Pinpoint the cell where the given text exists, returning its (x, y) midpoint coordinate. 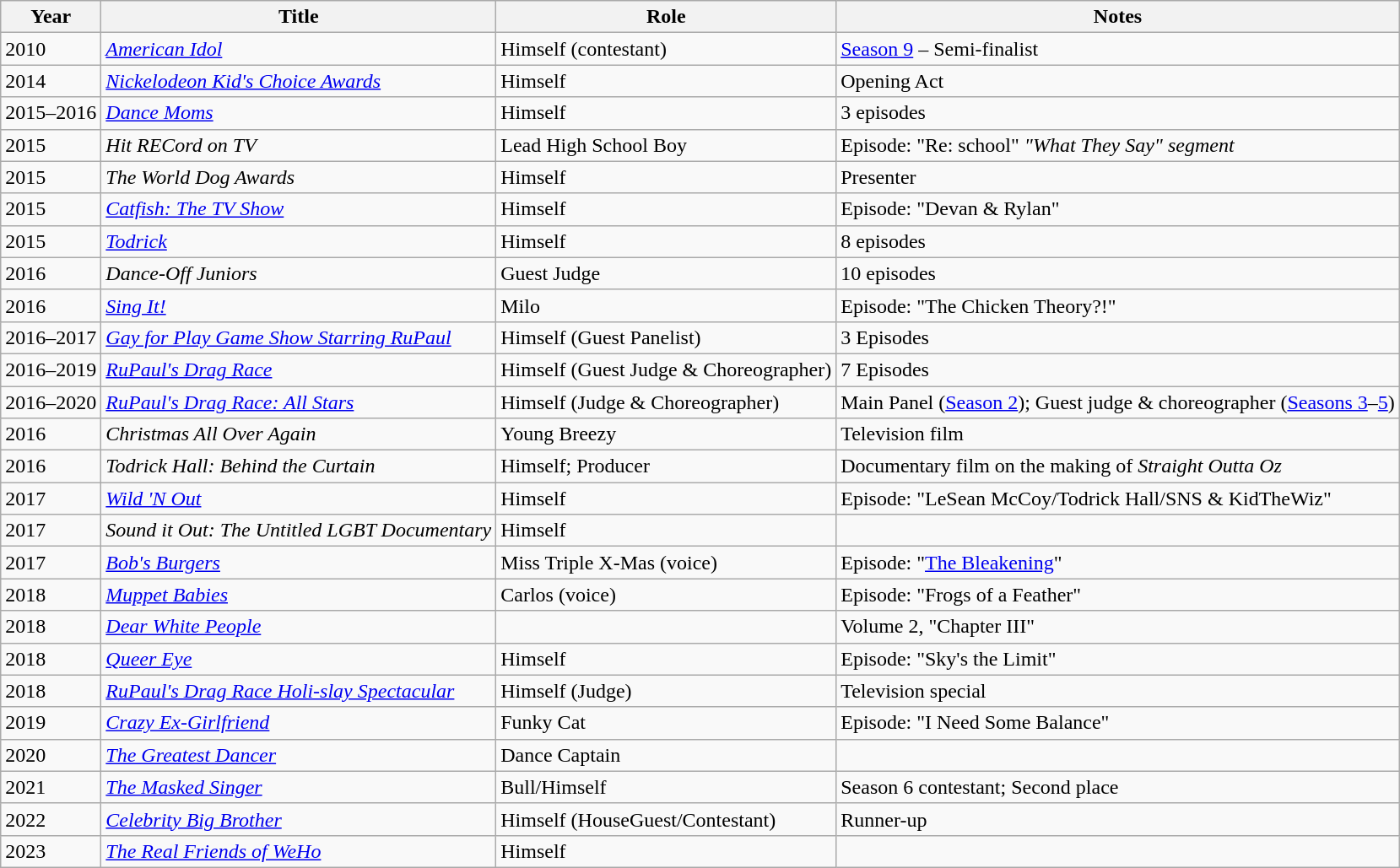
Milo (667, 305)
Todrick (299, 241)
Funky Cat (667, 723)
Episode: "Re: school" "What They Say" segment (1118, 145)
Gay for Play Game Show Starring RuPaul (299, 337)
Episode: "Devan & Rylan" (1118, 209)
Himself (Guest Panelist) (667, 337)
The Greatest Dancer (299, 755)
7 Episodes (1118, 369)
2010 (51, 49)
2014 (51, 81)
Episode: "The Bleakening" (1118, 563)
Dance Moms (299, 113)
Wild 'N Out (299, 499)
Season 9 – Semi-finalist (1118, 49)
Main Panel (Season 2); Guest judge & choreographer (Seasons 3–5) (1118, 402)
Crazy Ex-Girlfriend (299, 723)
Role (667, 17)
Lead High School Boy (667, 145)
2020 (51, 755)
Runner-up (1118, 819)
The World Dog Awards (299, 177)
Himself (contestant) (667, 49)
The Masked Singer (299, 787)
Episode: "I Need Some Balance" (1118, 723)
Himself (HouseGuest/Contestant) (667, 819)
Guest Judge (667, 273)
Himself (Guest Judge & Choreographer) (667, 369)
2016–2020 (51, 402)
Documentary film on the making of Straight Outta Oz (1118, 466)
2021 (51, 787)
Opening Act (1118, 81)
3 Episodes (1118, 337)
RuPaul's Drag Race: All Stars (299, 402)
2016–2019 (51, 369)
Himself (Judge) (667, 691)
Christmas All Over Again (299, 434)
Queer Eye (299, 659)
RuPaul's Drag Race (299, 369)
Catfish: The TV Show (299, 209)
2022 (51, 819)
2015–2016 (51, 113)
Hit RECord on TV (299, 145)
Title (299, 17)
Nickelodeon Kid's Choice Awards (299, 81)
Volume 2, "Chapter III" (1118, 627)
Bob's Burgers (299, 563)
Celebrity Big Brother (299, 819)
8 episodes (1118, 241)
Todrick Hall: Behind the Curtain (299, 466)
Dance-Off Juniors (299, 273)
3 episodes (1118, 113)
Sing It! (299, 305)
Year (51, 17)
Bull/Himself (667, 787)
Episode: "Frogs of a Feather" (1118, 595)
Television film (1118, 434)
The Real Friends of WeHo (299, 851)
Episode: "LeSean McCoy/Todrick Hall/SNS & KidTheWiz" (1118, 499)
Television special (1118, 691)
10 episodes (1118, 273)
2023 (51, 851)
Young Breezy (667, 434)
Notes (1118, 17)
Muppet Babies (299, 595)
Miss Triple X-Mas (voice) (667, 563)
Episode: "Sky's the Limit" (1118, 659)
Dear White People (299, 627)
Carlos (voice) (667, 595)
American Idol (299, 49)
Sound it Out: The Untitled LGBT Documentary (299, 531)
Dance Captain (667, 755)
Himself (Judge & Choreographer) (667, 402)
2019 (51, 723)
RuPaul's Drag Race Holi-slay Spectacular (299, 691)
Season 6 contestant; Second place (1118, 787)
Himself; Producer (667, 466)
2016–2017 (51, 337)
Episode: "The Chicken Theory?!" (1118, 305)
Presenter (1118, 177)
